Provide the [X, Y] coordinate of the cell's center where the given text is located.  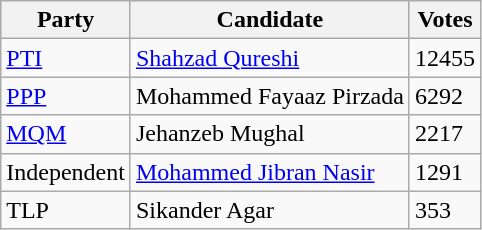
Independent [66, 172]
TLP [66, 210]
PTI [66, 58]
353 [444, 210]
Sikander Agar [270, 210]
Votes [444, 20]
2217 [444, 134]
Mohammed Fayaaz Pirzada [270, 96]
Jehanzeb Mughal [270, 134]
1291 [444, 172]
Party [66, 20]
PPP [66, 96]
12455 [444, 58]
MQM [66, 134]
Candidate [270, 20]
Mohammed Jibran Nasir [270, 172]
Shahzad Qureshi [270, 58]
6292 [444, 96]
